For the text-containing cell, return its midpoint in (x, y) coordinate format. 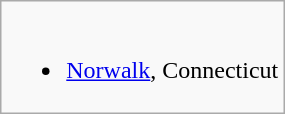
Norwalk, Connecticut (142, 58)
